Provide the (x, y) coordinate of the cell's center where the given text is located.  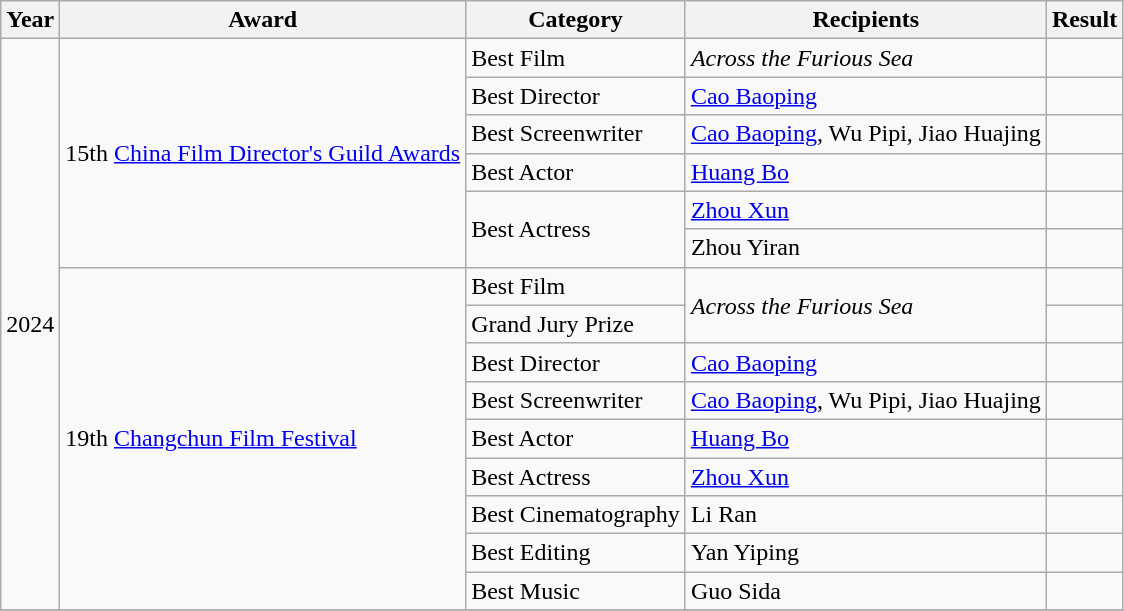
Recipients (866, 20)
Award (263, 20)
Zhou Yiran (866, 248)
Best Editing (576, 553)
Li Ran (866, 515)
2024 (30, 324)
19th Changchun Film Festival (263, 438)
Category (576, 20)
Best Music (576, 591)
Best Cinematography (576, 515)
Guo Sida (866, 591)
Year (30, 20)
Yan Yiping (866, 553)
15th China Film Director's Guild Awards (263, 153)
Grand Jury Prize (576, 324)
Result (1084, 20)
